Pinpoint the cell where the given text exists, returning its [x, y] midpoint coordinate. 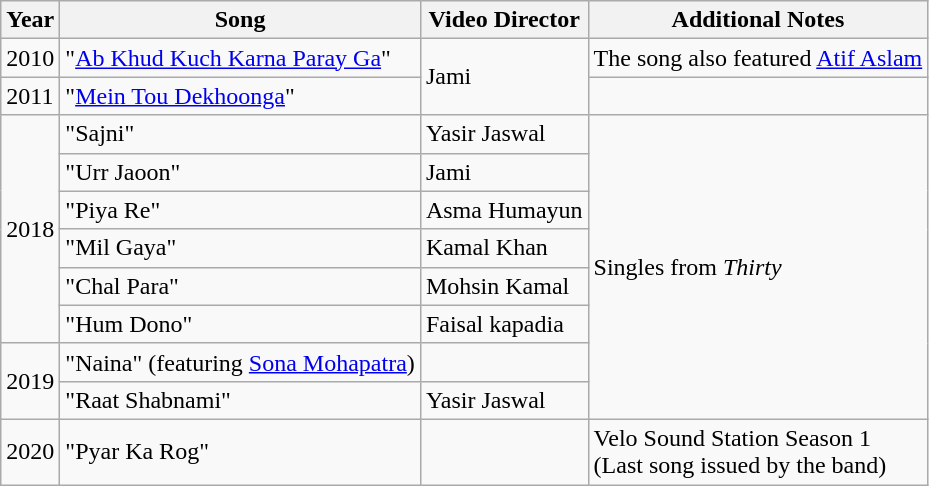
"Sajni" [240, 134]
"Piya Re" [240, 210]
2019 [30, 381]
"Hum Dono" [240, 324]
2011 [30, 96]
Video Director [504, 20]
Velo Sound Station Season 1(Last song issued by the band) [758, 452]
Additional Notes [758, 20]
"Naina" (featuring Sona Mohapatra) [240, 362]
2020 [30, 452]
Kamal Khan [504, 248]
Asma Humayun [504, 210]
Mohsin Kamal [504, 286]
"Mein Tou Dekhoonga" [240, 96]
"Pyar Ka Rog" [240, 452]
2018 [30, 229]
"Raat Shabnami" [240, 400]
"Chal Para" [240, 286]
Song [240, 20]
The song also featured Atif Aslam [758, 58]
"Urr Jaoon" [240, 172]
Singles from Thirty [758, 267]
Faisal kapadia [504, 324]
"Ab Khud Kuch Karna Paray Ga" [240, 58]
2010 [30, 58]
Year [30, 20]
"Mil Gaya" [240, 248]
